Provide the (X, Y) coordinate of the cell's center where the given text is located.  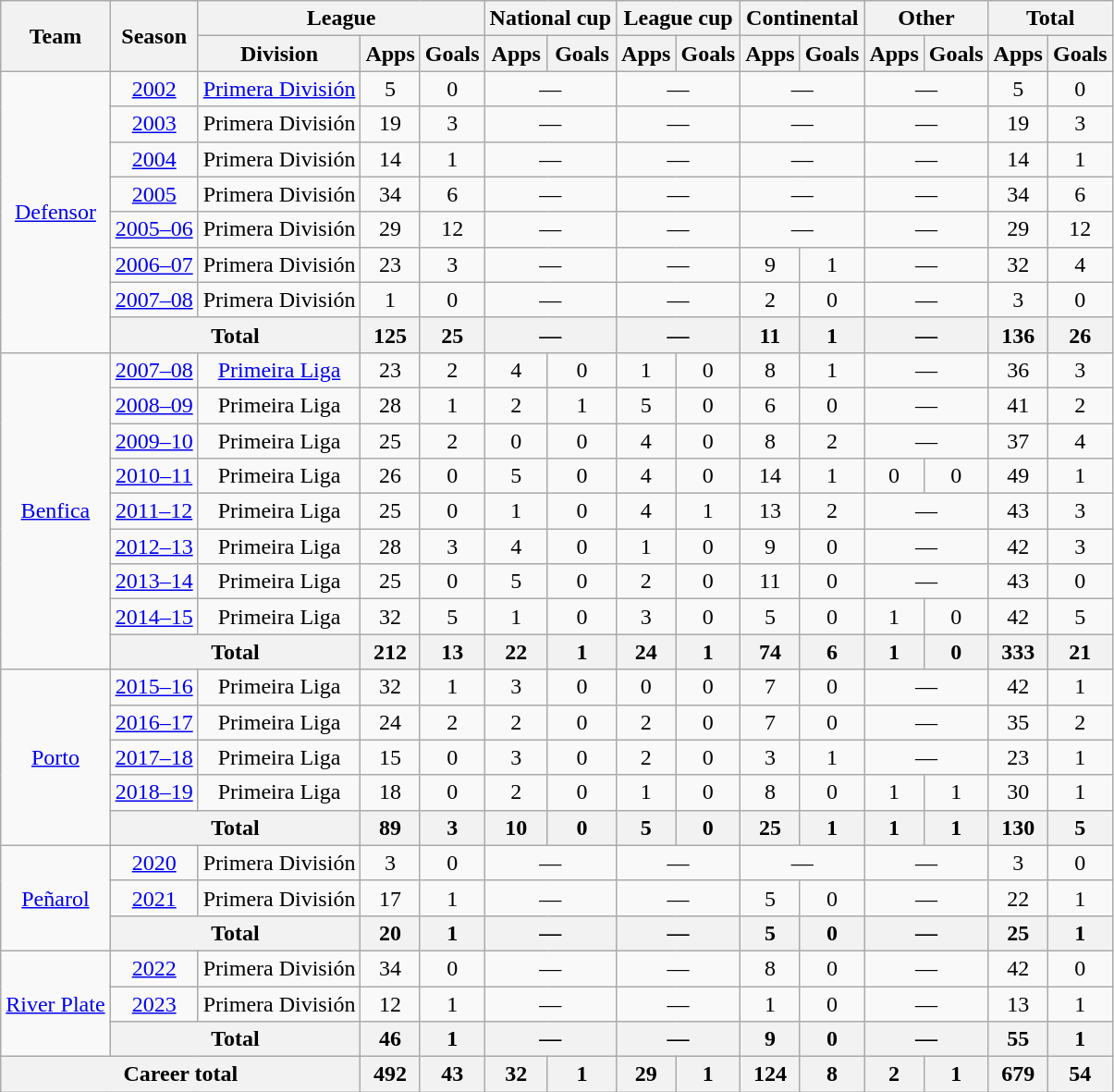
2009–10 (153, 441)
Season (153, 36)
55 (1018, 1039)
Peñarol (55, 898)
10 (516, 828)
679 (1018, 1074)
2013–14 (153, 582)
54 (1080, 1074)
124 (770, 1074)
125 (390, 335)
2010–11 (153, 476)
2005–06 (153, 229)
333 (1018, 652)
2006–07 (153, 264)
30 (1018, 792)
2002 (153, 89)
2016–17 (153, 722)
37 (1018, 441)
89 (390, 828)
2023 (153, 1003)
Benfica (55, 510)
46 (390, 1039)
21 (1080, 652)
49 (1018, 476)
492 (390, 1074)
41 (1018, 405)
2004 (153, 159)
2022 (153, 968)
League (341, 18)
Other (926, 18)
Porto (55, 757)
17 (390, 898)
2014–15 (153, 617)
212 (390, 652)
2003 (153, 124)
2005 (153, 194)
2017–18 (153, 757)
River Plate (55, 1003)
2008–09 (153, 405)
Division (279, 54)
2018–19 (153, 792)
15 (390, 757)
18 (390, 792)
74 (770, 652)
2015–16 (153, 687)
Continental (802, 18)
Defensor (55, 212)
20 (390, 933)
2020 (153, 863)
League cup (679, 18)
2011–12 (153, 511)
2021 (153, 898)
35 (1018, 722)
130 (1018, 828)
National cup (550, 18)
Team (55, 36)
136 (1018, 335)
2012–13 (153, 546)
36 (1018, 370)
Career total (181, 1074)
